Determine the [x, y] coordinate at the center of the cell enclosing the given text.  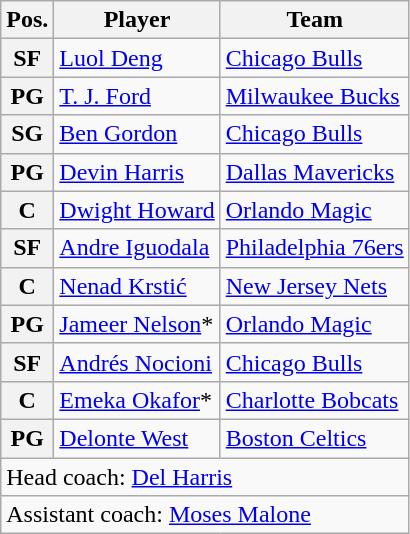
Andre Iguodala [137, 248]
Head coach: Del Harris [205, 477]
SG [28, 134]
T. J. Ford [137, 96]
Charlotte Bobcats [314, 400]
Team [314, 20]
Delonte West [137, 438]
Ben Gordon [137, 134]
Boston Celtics [314, 438]
Andrés Nocioni [137, 362]
Dallas Mavericks [314, 172]
New Jersey Nets [314, 286]
Luol Deng [137, 58]
Assistant coach: Moses Malone [205, 515]
Devin Harris [137, 172]
Philadelphia 76ers [314, 248]
Milwaukee Bucks [314, 96]
Dwight Howard [137, 210]
Jameer Nelson* [137, 324]
Player [137, 20]
Emeka Okafor* [137, 400]
Nenad Krstić [137, 286]
Pos. [28, 20]
